Locate the cell with the specified text and output its [X, Y] center coordinate. 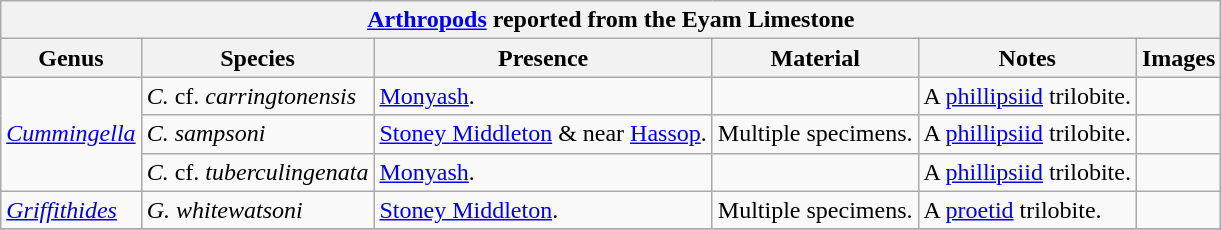
C. cf. tuberculingenata [258, 172]
C. sampsoni [258, 134]
G. whitewatsoni [258, 210]
Images [1178, 58]
Genus [71, 58]
Arthropods reported from the Eyam Limestone [611, 20]
Notes [1027, 58]
Species [258, 58]
A proetid trilobite. [1027, 210]
Presence [543, 58]
C. cf. carringtonensis [258, 96]
Material [815, 58]
Griffithides [71, 210]
Stoney Middleton & near Hassop. [543, 134]
Cummingella [71, 134]
Stoney Middleton. [543, 210]
